Identify which cell holds the provided text, then report its (x, y) central coordinate. 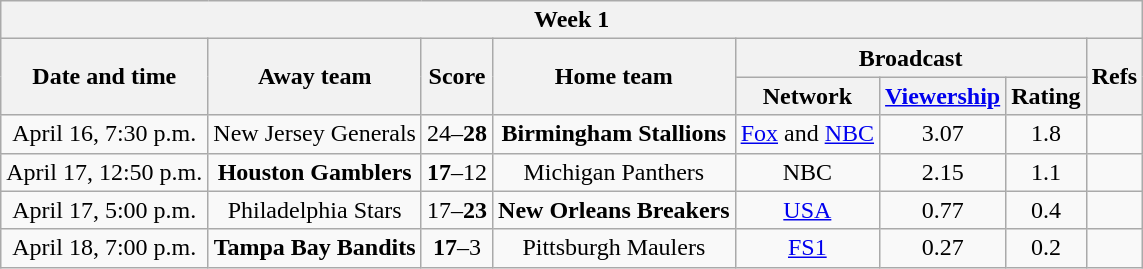
NBC (807, 172)
Date and time (104, 77)
17–3 (456, 248)
Broadcast (910, 58)
Rating (1046, 96)
Tampa Bay Bandits (315, 248)
April 16, 7:30 p.m. (104, 134)
Score (456, 77)
2.15 (943, 172)
Network (807, 96)
April 17, 5:00 p.m. (104, 210)
April 18, 7:00 p.m. (104, 248)
0.4 (1046, 210)
0.2 (1046, 248)
Birmingham Stallions (614, 134)
0.27 (943, 248)
Pittsburgh Maulers (614, 248)
Fox and NBC (807, 134)
24–28 (456, 134)
Refs (1114, 77)
17–12 (456, 172)
Viewership (943, 96)
USA (807, 210)
Away team (315, 77)
1.8 (1046, 134)
3.07 (943, 134)
April 17, 12:50 p.m. (104, 172)
FS1 (807, 248)
Philadelphia Stars (315, 210)
0.77 (943, 210)
Home team (614, 77)
1.1 (1046, 172)
New Jersey Generals (315, 134)
Michigan Panthers (614, 172)
Week 1 (572, 20)
17–23 (456, 210)
New Orleans Breakers (614, 210)
Houston Gamblers (315, 172)
